Pinpoint the cell where the given text exists, returning its (X, Y) midpoint coordinate. 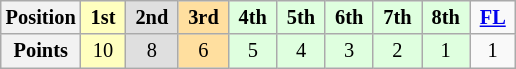
7th (397, 17)
2nd (152, 17)
3 (349, 51)
8 (152, 51)
Position (41, 17)
5 (253, 51)
6 (203, 51)
Points (41, 51)
3rd (203, 17)
5th (301, 17)
10 (104, 51)
8th (446, 17)
4 (301, 51)
2 (397, 51)
FL (493, 17)
6th (349, 17)
1st (104, 17)
4th (253, 17)
